Find where the given text appears and provide that cell's center as (x, y) coordinate. 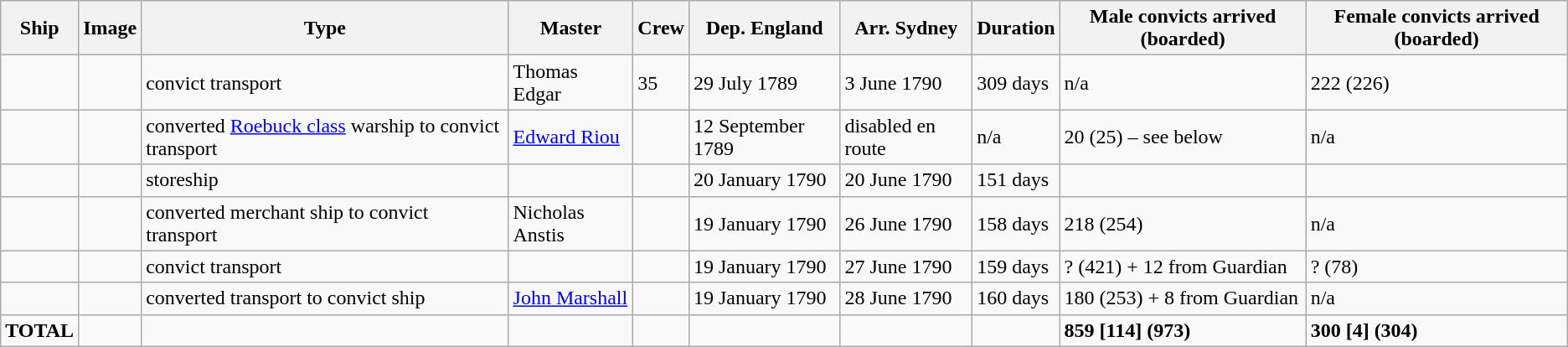
3 June 1790 (906, 82)
converted Roebuck class warship to convict transport (325, 137)
160 days (1016, 298)
27 June 1790 (906, 267)
151 days (1016, 180)
20 June 1790 (906, 180)
Thomas Edgar (571, 82)
Master (571, 28)
35 (662, 82)
Arr. Sydney (906, 28)
300 [4] (304) (1436, 330)
309 days (1016, 82)
20 January 1790 (764, 180)
20 (25) – see below (1183, 137)
Duration (1016, 28)
Edward Riou (571, 137)
John Marshall (571, 298)
Image (111, 28)
disabled en route (906, 137)
Type (325, 28)
222 (226) (1436, 82)
Female convicts arrived (boarded) (1436, 28)
218 (254) (1183, 223)
storeship (325, 180)
29 July 1789 (764, 82)
159 days (1016, 267)
converted transport to convict ship (325, 298)
TOTAL (40, 330)
? (421) + 12 from Guardian (1183, 267)
Crew (662, 28)
converted merchant ship to convict transport (325, 223)
? (78) (1436, 267)
859 [114] (973) (1183, 330)
26 June 1790 (906, 223)
180 (253) + 8 from Guardian (1183, 298)
Ship (40, 28)
Dep. England (764, 28)
12 September 1789 (764, 137)
Nicholas Anstis (571, 223)
28 June 1790 (906, 298)
158 days (1016, 223)
Male convicts arrived (boarded) (1183, 28)
